Capture the cell that displays the provided text and extract its [x, y] central coordinate. 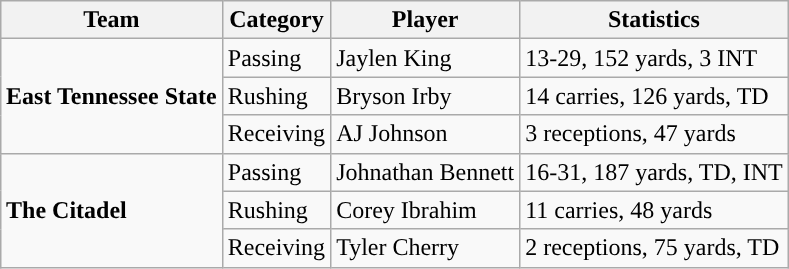
The Citadel [112, 210]
Tyler Cherry [426, 248]
Statistics [654, 20]
Team [112, 20]
11 carries, 48 yards [654, 210]
East Tennessee State [112, 96]
Category [276, 20]
2 receptions, 75 yards, TD [654, 248]
Jaylen King [426, 58]
Bryson Irby [426, 96]
13-29, 152 yards, 3 INT [654, 58]
Corey Ibrahim [426, 210]
AJ Johnson [426, 134]
Player [426, 20]
14 carries, 126 yards, TD [654, 96]
3 receptions, 47 yards [654, 134]
Johnathan Bennett [426, 172]
16-31, 187 yards, TD, INT [654, 172]
